Provide the (X, Y) coordinate of the cell's center where the given text is located.  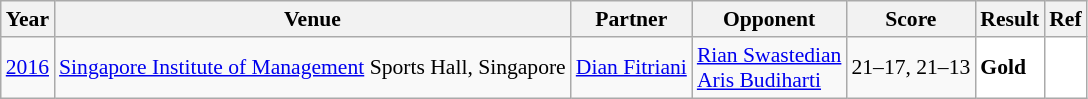
Score (910, 19)
Year (28, 19)
21–17, 21–13 (910, 68)
Singapore Institute of Management Sports Hall, Singapore (312, 68)
Gold (1010, 68)
2016 (28, 68)
Opponent (770, 19)
Partner (632, 19)
Result (1010, 19)
Rian Swastedian Aris Budiharti (770, 68)
Venue (312, 19)
Ref (1065, 19)
Dian Fitriani (632, 68)
